Output the [x, y] coordinate of the center of the cell containing the given text.  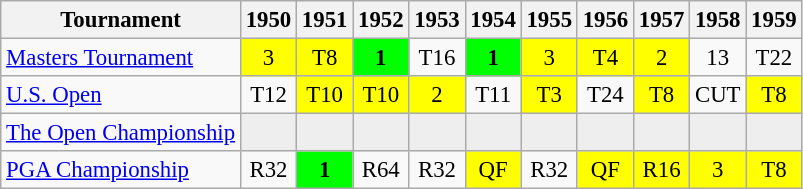
T24 [605, 95]
The Open Championship [121, 133]
1959 [774, 20]
T12 [268, 95]
1950 [268, 20]
U.S. Open [121, 95]
1955 [549, 20]
T11 [493, 95]
CUT [718, 95]
R16 [661, 170]
T3 [549, 95]
T16 [437, 58]
R64 [381, 170]
1954 [493, 20]
T4 [605, 58]
1958 [718, 20]
1952 [381, 20]
1951 [325, 20]
1957 [661, 20]
PGA Championship [121, 170]
1956 [605, 20]
13 [718, 58]
T22 [774, 58]
Tournament [121, 20]
1953 [437, 20]
Masters Tournament [121, 58]
